Detect which cell encompasses the target text, then output its (x, y) center coordinate. 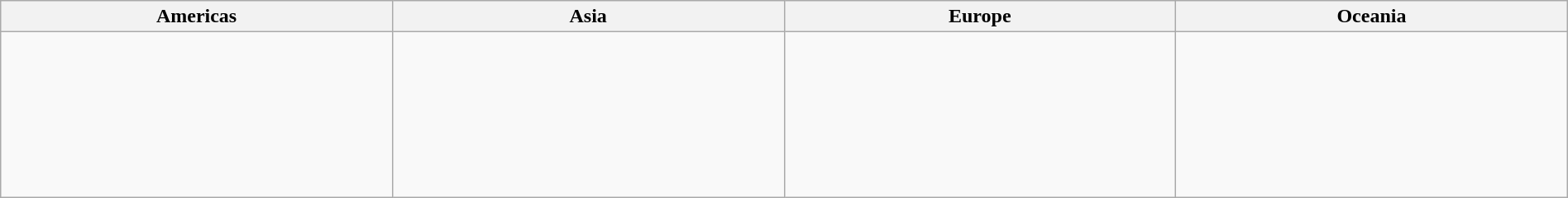
Oceania (1372, 16)
Asia (588, 16)
Americas (197, 16)
Europe (980, 16)
